From the cell containing the given text, extract its center point as [x, y] coordinate. 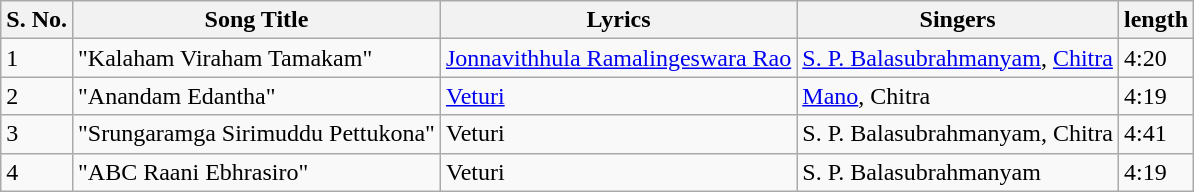
Jonnavithhula Ramalingeswara Rao [618, 58]
1 [37, 58]
length [1156, 20]
4 [37, 172]
Lyrics [618, 20]
2 [37, 96]
"Srungaramga Sirimuddu Pettukona" [256, 134]
"Kalaham Viraham Tamakam" [256, 58]
S. No. [37, 20]
4:41 [1156, 134]
Mano, Chitra [958, 96]
"Anandam Edantha" [256, 96]
Song Title [256, 20]
4:20 [1156, 58]
Singers [958, 20]
3 [37, 134]
S. P. Balasubrahmanyam [958, 172]
"ABC Raani Ebhrasiro" [256, 172]
